Provide the [x, y] coordinate of the cell's center where the given text is located.  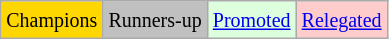
Runners-up [155, 20]
Promoted [252, 20]
Champions [52, 20]
Relegated [342, 20]
